Determine the [x, y] coordinate at the center of the cell enclosing the given text.  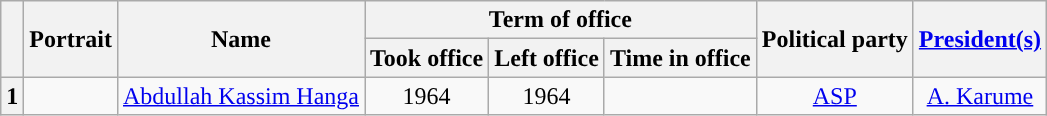
A. Karume [980, 96]
Abdullah Kassim Hanga [240, 96]
1 [12, 96]
President(s) [980, 39]
Name [240, 39]
Time in office [680, 58]
Political party [834, 39]
Portrait [71, 39]
Took office [427, 58]
ASP [834, 96]
Term of office [561, 20]
Left office [547, 58]
